Extract the (x, y) coordinate from the center of the cell holding the provided text.  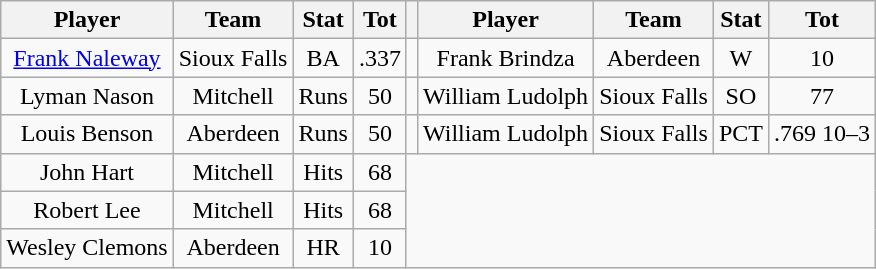
.337 (380, 58)
HR (323, 248)
77 (822, 96)
BA (323, 58)
SO (740, 96)
Frank Naleway (87, 58)
Robert Lee (87, 210)
Lyman Nason (87, 96)
Louis Benson (87, 134)
Frank Brindza (506, 58)
Wesley Clemons (87, 248)
.769 10–3 (822, 134)
PCT (740, 134)
John Hart (87, 172)
W (740, 58)
